Detect which cell encompasses the target text, then output its [x, y] center coordinate. 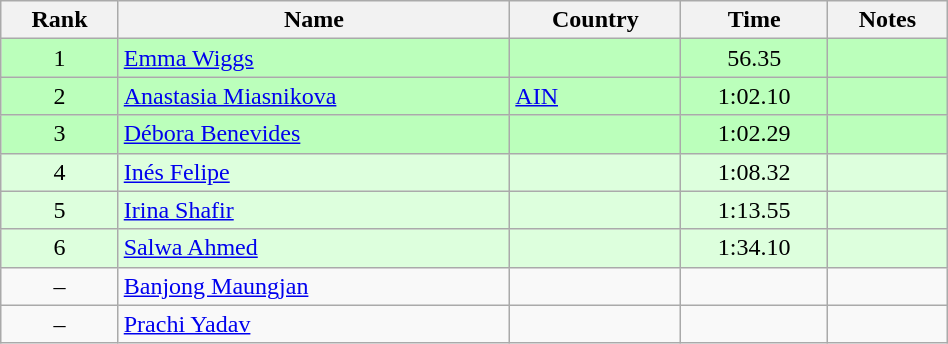
Rank [60, 20]
3 [60, 134]
Débora Benevides [314, 134]
Emma Wiggs [314, 58]
Notes [888, 20]
Name [314, 20]
1:02.29 [754, 134]
1:13.55 [754, 210]
5 [60, 210]
2 [60, 96]
6 [60, 248]
Country [596, 20]
56.35 [754, 58]
AIN [596, 96]
1:34.10 [754, 248]
Irina Shafir [314, 210]
1 [60, 58]
Inés Felipe [314, 172]
Salwa Ahmed [314, 248]
Prachi Yadav [314, 324]
Time [754, 20]
1:02.10 [754, 96]
Anastasia Miasnikova [314, 96]
Banjong Maungjan [314, 286]
4 [60, 172]
1:08.32 [754, 172]
